Identify which cell holds the provided text, then report its (x, y) central coordinate. 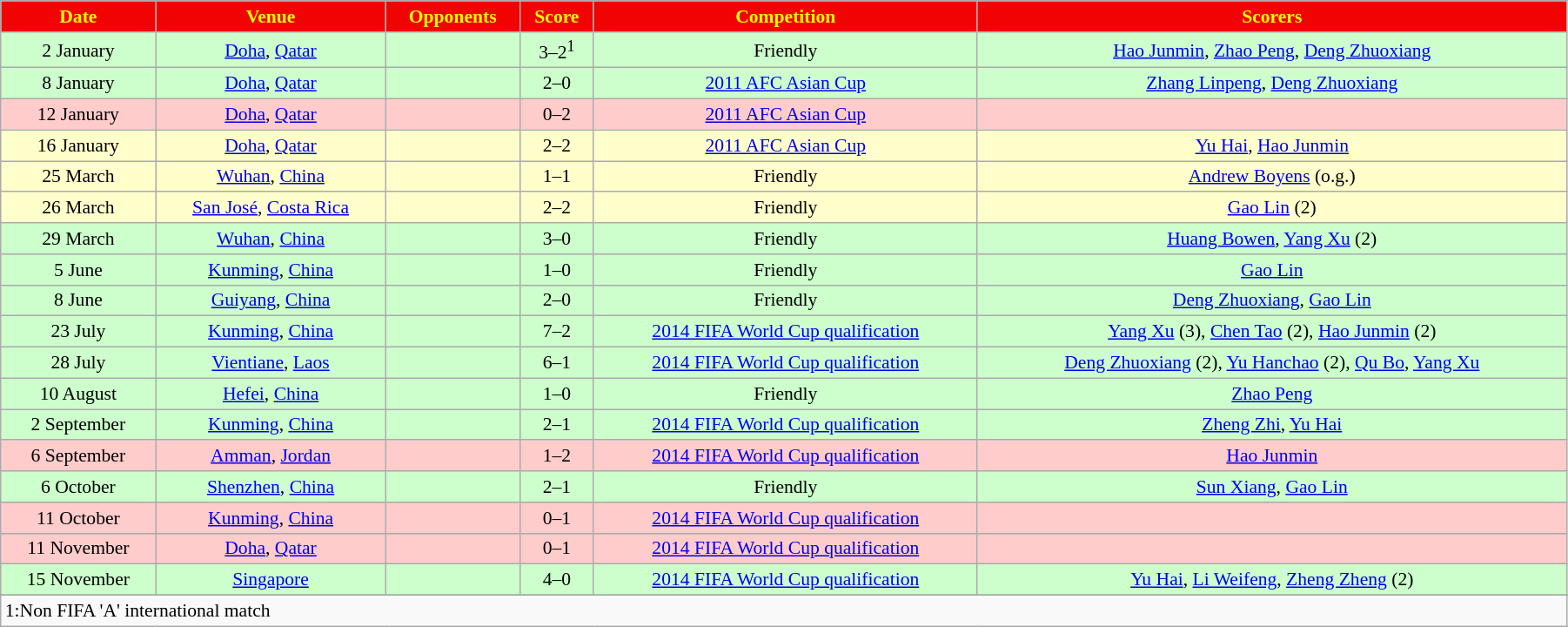
Competition (785, 17)
6 September (78, 456)
10 August (78, 394)
San José, Costa Rica (271, 208)
11 November (78, 549)
1–1 (557, 177)
Yu Hai, Hao Junmin (1272, 145)
6 October (78, 487)
Date (78, 17)
Gao Lin (1272, 270)
1–2 (557, 456)
Shenzhen, China (271, 487)
Zheng Zhi, Yu Hai (1272, 425)
Yang Xu (3), Chen Tao (2), Hao Junmin (2) (1272, 332)
1:Non FIFA 'A' international match (784, 611)
Deng Zhuoxiang (2), Yu Hanchao (2), Qu Bo, Yang Xu (1272, 363)
25 March (78, 177)
16 January (78, 145)
Score (557, 17)
23 July (78, 332)
Singapore (271, 580)
Vientiane, Laos (271, 363)
3–0 (557, 239)
Andrew Boyens (o.g.) (1272, 177)
15 November (78, 580)
2 January (78, 51)
8 June (78, 300)
29 March (78, 239)
Scorers (1272, 17)
Guiyang, China (271, 300)
Amman, Jordan (271, 456)
5 June (78, 270)
Yu Hai, Li Weifeng, Zheng Zheng (2) (1272, 580)
8 January (78, 84)
26 March (78, 208)
Sun Xiang, Gao Lin (1272, 487)
12 January (78, 115)
Hao Junmin (1272, 456)
28 July (78, 363)
Hefei, China (271, 394)
0–2 (557, 115)
6–1 (557, 363)
2 September (78, 425)
3–21 (557, 51)
Zhao Peng (1272, 394)
Opponents (452, 17)
Gao Lin (2) (1272, 208)
Deng Zhuoxiang, Gao Lin (1272, 300)
11 October (78, 518)
7–2 (557, 332)
Hao Junmin, Zhao Peng, Deng Zhuoxiang (1272, 51)
4–0 (557, 580)
Huang Bowen, Yang Xu (2) (1272, 239)
Venue (271, 17)
Zhang Linpeng, Deng Zhuoxiang (1272, 84)
